Return the [x, y] coordinate for the center point of the cell that contains the specified text.  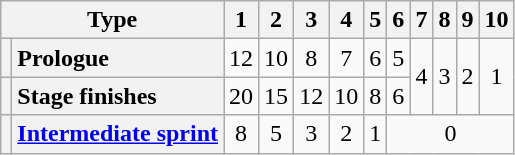
Type [112, 20]
Stage finishes [118, 96]
9 [468, 20]
Intermediate sprint [118, 134]
15 [276, 96]
Prologue [118, 58]
0 [450, 134]
20 [242, 96]
